Identify which cell holds the provided text, then report its (x, y) central coordinate. 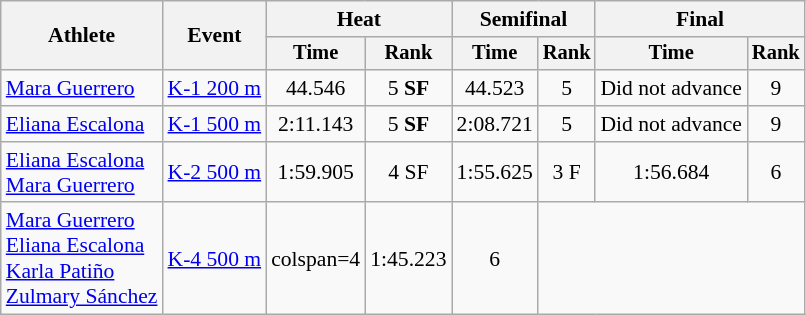
44.523 (495, 88)
1:55.625 (495, 172)
1:45.223 (408, 259)
4 SF (408, 172)
Mara Guerrero (82, 88)
colspan=4 (316, 259)
2:08.721 (495, 124)
Heat (358, 19)
K-1 500 m (215, 124)
Eliana Escalona (82, 124)
2:11.143 (316, 124)
3 F (567, 172)
1:59.905 (316, 172)
Mara GuerreroEliana EscalonaKarla PatiñoZulmary Sánchez (82, 259)
Eliana EscalonaMara Guerrero (82, 172)
K-4 500 m (215, 259)
1:56.684 (671, 172)
Final (700, 19)
Event (215, 36)
K-2 500 m (215, 172)
K-1 200 m (215, 88)
Semifinal (524, 19)
Athlete (82, 36)
44.546 (316, 88)
